Find where the given text appears and provide that cell's center as (x, y) coordinate. 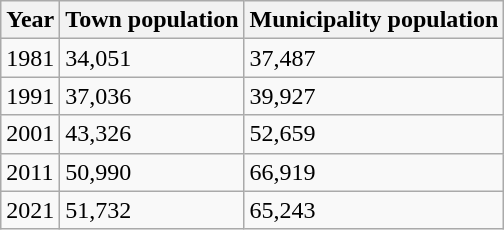
51,732 (152, 210)
65,243 (374, 210)
43,326 (152, 134)
39,927 (374, 96)
37,036 (152, 96)
2011 (30, 172)
Town population (152, 20)
1991 (30, 96)
34,051 (152, 58)
37,487 (374, 58)
Year (30, 20)
1981 (30, 58)
2021 (30, 210)
52,659 (374, 134)
66,919 (374, 172)
Municipality population (374, 20)
2001 (30, 134)
50,990 (152, 172)
